From the cell containing the given text, extract its center point as [X, Y] coordinate. 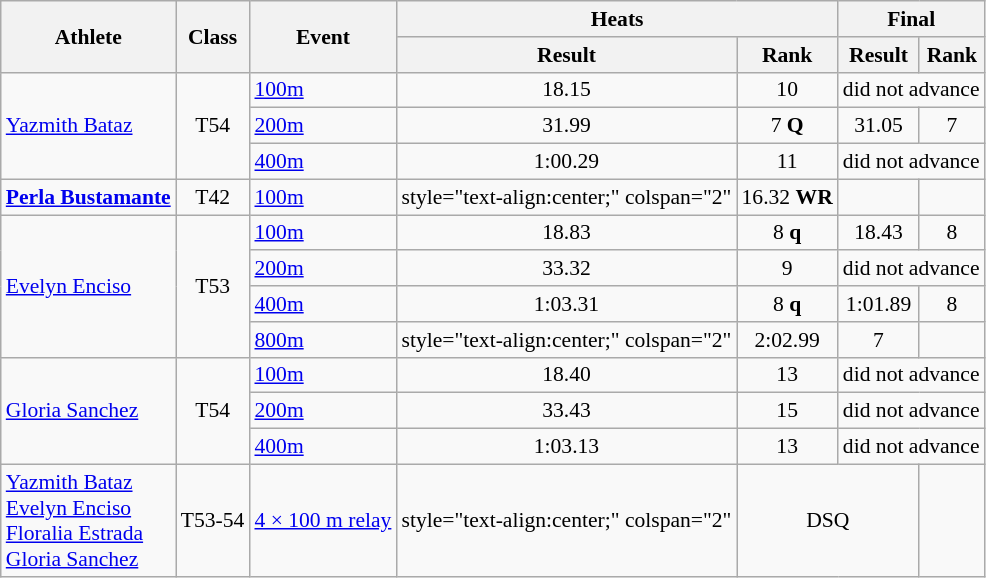
33.32 [566, 269]
10 [786, 90]
33.43 [566, 411]
18.83 [566, 233]
2:02.99 [786, 340]
18.15 [566, 90]
1:01.89 [878, 304]
16.32 WR [786, 197]
Gloria Sanchez [88, 410]
Final [912, 19]
T42 [213, 197]
1:03.13 [566, 447]
9 [786, 269]
15 [786, 411]
4 × 100 m relay [322, 520]
DSQ [828, 520]
1:03.31 [566, 304]
Event [322, 36]
31.99 [566, 126]
11 [786, 162]
800m [322, 340]
1:00.29 [566, 162]
Athlete [88, 36]
Class [213, 36]
Evelyn Enciso [88, 286]
T53-54 [213, 520]
T53 [213, 286]
18.43 [878, 233]
Perla Bustamante [88, 197]
Yazmith Bataz [88, 126]
18.40 [566, 375]
Heats [616, 19]
31.05 [878, 126]
Yazmith Bataz Evelyn Enciso Floralia Estrada Gloria Sanchez [88, 520]
7 Q [786, 126]
